Detect which cell encompasses the target text, then output its [X, Y] center coordinate. 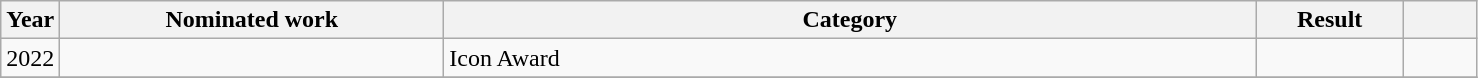
Category [850, 20]
Result [1330, 20]
Nominated work [252, 20]
2022 [30, 58]
Icon Award [850, 58]
Year [30, 20]
